Find where the given text appears and provide that cell's center as [X, Y] coordinate. 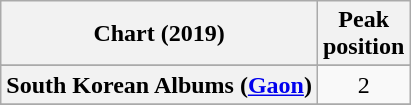
Chart (2019) [160, 34]
2 [363, 85]
South Korean Albums (Gaon) [160, 85]
Peakposition [363, 34]
